Provide the (X, Y) coordinate of the cell's center where the given text is located.  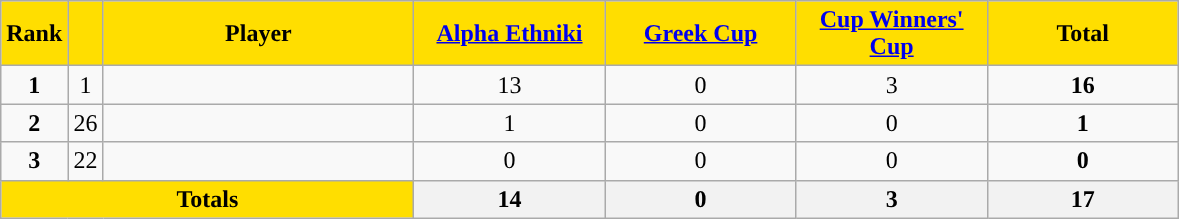
Player (258, 34)
26 (86, 123)
Totals (208, 199)
14 (510, 199)
Cup Winners' Cup (892, 34)
16 (1082, 85)
13 (510, 85)
Greek Cup (700, 34)
Total (1082, 34)
Alpha Ethniki (510, 34)
2 (34, 123)
Rank (34, 34)
17 (1082, 199)
22 (86, 161)
